Provide the (x, y) coordinate of the cell's center where the given text is located.  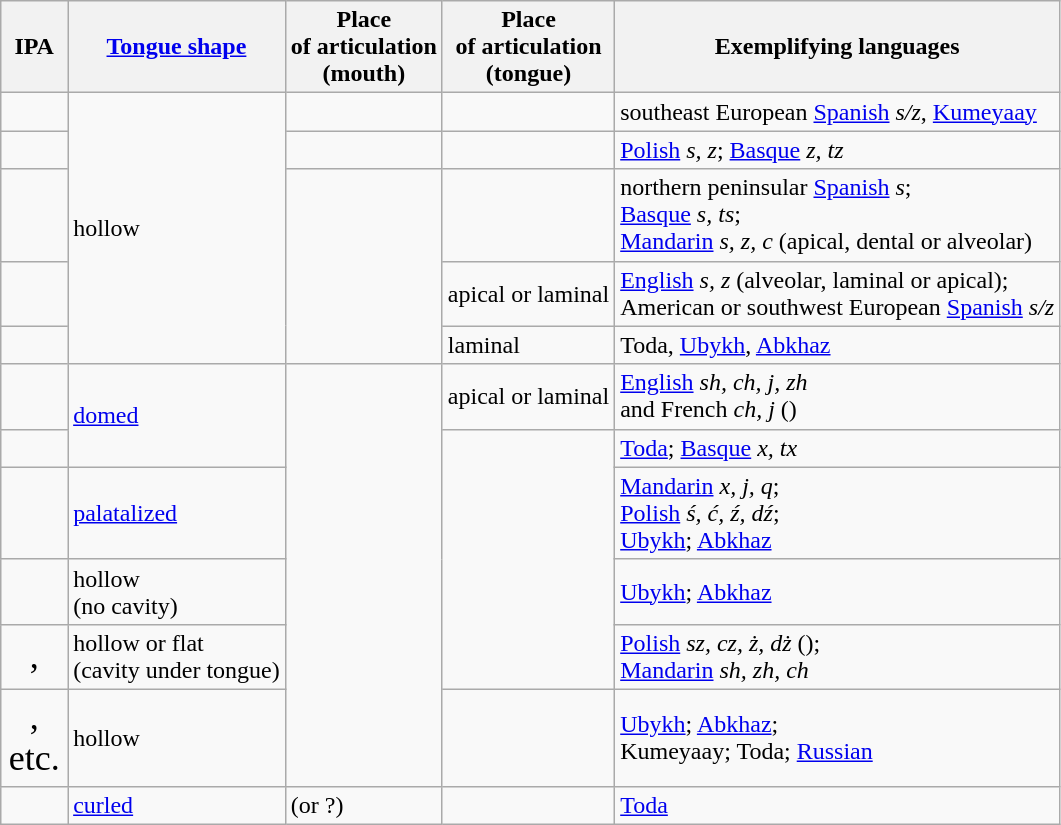
southeast European Spanish s/z, Kumeyaay (838, 112)
,etc. (34, 738)
Mandarin x, j, q;Polish ś, ć, ź, dź;Ubykh; Abkhaz (838, 513)
Tongue shape (177, 47)
hollow(no cavity) (177, 592)
Exemplifying languages (838, 47)
Toda (838, 805)
hollow or flat(cavity under tongue) (177, 656)
curled (177, 805)
northern peninsular Spanish s;Basque s, ts;Mandarin s, z, c (apical, dental or alveolar) (838, 215)
Polish sz, cz, ż, dż ();Mandarin sh, zh, ch (838, 656)
, (34, 656)
laminal (528, 345)
(or ?) (364, 805)
IPA (34, 47)
Placeof articulation(mouth) (364, 47)
Toda; Basque x, tx (838, 448)
Polish s, z; Basque z, tz (838, 150)
Placeof articulation(tongue) (528, 47)
palatalized (177, 513)
domed (177, 416)
Ubykh; Abkhaz;Kumeyaay; Toda; Russian (838, 738)
English s, z (alveolar, laminal or apical);American or southwest European Spanish s/z (838, 294)
English sh, ch, j, zhand French ch, j () (838, 396)
Toda, Ubykh, Abkhaz (838, 345)
Ubykh; Abkhaz (838, 592)
